Search for the cell housing the specified text and yield its (x, y) center coordinate. 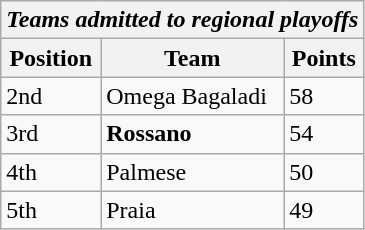
58 (324, 96)
Points (324, 58)
Omega Bagaladi (192, 96)
Palmese (192, 172)
2nd (51, 96)
5th (51, 210)
54 (324, 134)
Teams admitted to regional playoffs (182, 20)
Praia (192, 210)
Rossano (192, 134)
Team (192, 58)
49 (324, 210)
50 (324, 172)
Position (51, 58)
4th (51, 172)
3rd (51, 134)
